Provide the [x, y] coordinate of the cell's center where the given text is located.  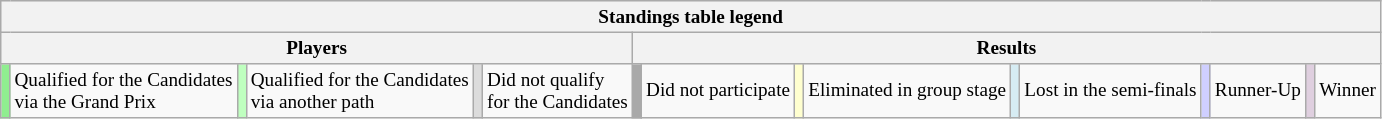
Did not qualify for the Candidates [557, 91]
Players [317, 48]
Winner [1348, 91]
Standings table legend [691, 17]
Results [1006, 48]
Qualified for the Candidates via another path [360, 91]
Qualified for the Candidates via the Grand Prix [124, 91]
Lost in the semi-finals [1110, 91]
Did not participate [718, 91]
Eliminated in group stage [908, 91]
Runner-Up [1258, 91]
